Extract the (x, y) coordinate from the center of the cell holding the provided text.  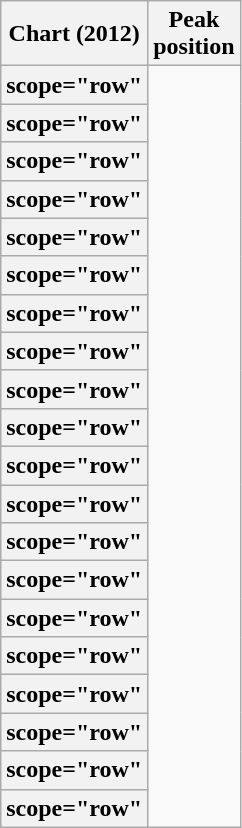
Peakposition (194, 34)
Chart (2012) (74, 34)
